Determine the [X, Y] coordinate at the center of the cell enclosing the given text.  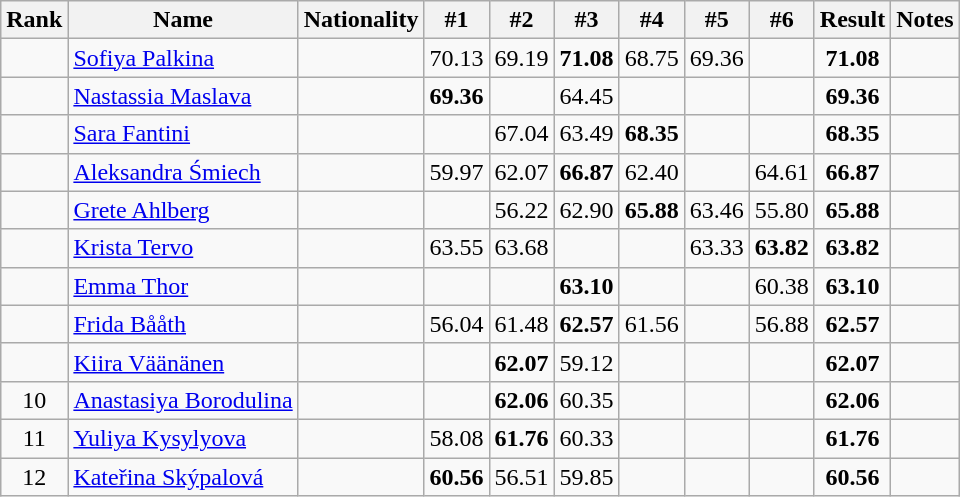
56.04 [456, 324]
64.61 [782, 172]
Emma Thor [183, 286]
Notes [925, 20]
#4 [652, 20]
56.22 [522, 210]
63.46 [716, 210]
60.35 [586, 400]
60.33 [586, 438]
Aleksandra Śmiech [183, 172]
69.19 [522, 58]
70.13 [456, 58]
#1 [456, 20]
Nastassia Maslava [183, 96]
11 [34, 438]
61.56 [652, 324]
56.51 [522, 477]
55.80 [782, 210]
Krista Tervo [183, 248]
63.33 [716, 248]
Anastasiya Borodulina [183, 400]
Kiira Väänänen [183, 362]
67.04 [522, 134]
Result [852, 20]
61.48 [522, 324]
Nationality [361, 20]
Kateřina Skýpalová [183, 477]
12 [34, 477]
Frida Bååth [183, 324]
62.90 [586, 210]
68.75 [652, 58]
Grete Ahlberg [183, 210]
Rank [34, 20]
59.12 [586, 362]
Sara Fantini [183, 134]
63.49 [586, 134]
#6 [782, 20]
63.68 [522, 248]
Sofiya Palkina [183, 58]
60.38 [782, 286]
#2 [522, 20]
58.08 [456, 438]
64.45 [586, 96]
62.40 [652, 172]
63.55 [456, 248]
10 [34, 400]
59.85 [586, 477]
#5 [716, 20]
#3 [586, 20]
Name [183, 20]
56.88 [782, 324]
Yuliya Kysylyova [183, 438]
59.97 [456, 172]
